From the cell containing the given text, extract its center point as (x, y) coordinate. 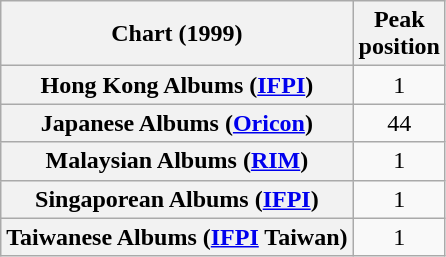
Singaporean Albums (IFPI) (177, 199)
Peakposition (399, 34)
Malaysian Albums (RIM) (177, 161)
Hong Kong Albums (IFPI) (177, 85)
Chart (1999) (177, 34)
44 (399, 123)
Japanese Albums (Oricon) (177, 123)
Taiwanese Albums (IFPI Taiwan) (177, 237)
